Locate the cell with the specified text and output its [X, Y] center coordinate. 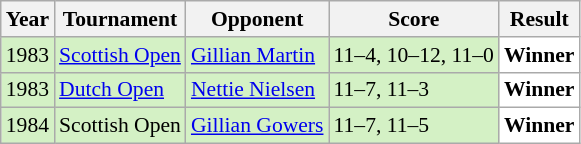
Nettie Nielsen [258, 90]
Year [28, 19]
Tournament [120, 19]
Result [540, 19]
Gillian Gowers [258, 126]
11–7, 11–5 [414, 126]
11–4, 10–12, 11–0 [414, 55]
11–7, 11–3 [414, 90]
Opponent [258, 19]
Score [414, 19]
Gillian Martin [258, 55]
1984 [28, 126]
Dutch Open [120, 90]
